Search for the cell housing the specified text and yield its [X, Y] center coordinate. 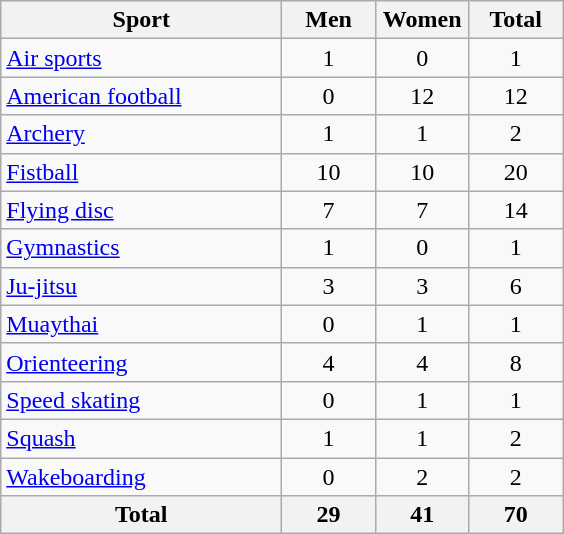
Speed skating [142, 400]
6 [516, 286]
Fistball [142, 172]
Men [329, 20]
14 [516, 210]
American football [142, 96]
Muaythai [142, 324]
Archery [142, 134]
Air sports [142, 58]
70 [516, 515]
Women [422, 20]
Ju-jitsu [142, 286]
Squash [142, 438]
41 [422, 515]
Orienteering [142, 362]
Wakeboarding [142, 477]
20 [516, 172]
Gymnastics [142, 248]
29 [329, 515]
Flying disc [142, 210]
8 [516, 362]
Sport [142, 20]
